Scan for the cell matching the given text and deliver its (x, y) coordinate at center. 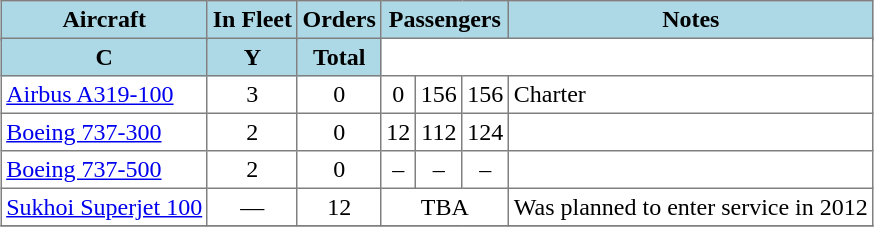
Airbus A319-100 (104, 95)
Passengers (445, 20)
124 (485, 132)
Charter (691, 95)
Y (252, 57)
C (104, 57)
112 (439, 132)
Sukhoi Superjet 100 (104, 207)
In Fleet (252, 20)
Was planned to enter service in 2012 (691, 207)
Aircraft (104, 20)
Orders (339, 20)
Boeing 737-500 (104, 170)
Notes (691, 20)
3 (252, 95)
Total (339, 57)
— (252, 207)
TBA (445, 207)
Boeing 737-300 (104, 132)
